Find where the given text appears and provide that cell's center as [X, Y] coordinate. 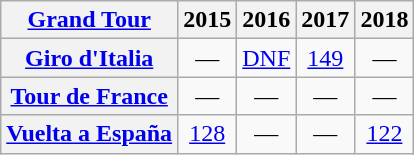
128 [208, 134]
Giro d'Italia [90, 58]
2017 [326, 20]
122 [384, 134]
149 [326, 58]
Grand Tour [90, 20]
2016 [266, 20]
2015 [208, 20]
2018 [384, 20]
DNF [266, 58]
Tour de France [90, 96]
Vuelta a España [90, 134]
